Scan for the cell matching the given text and deliver its (x, y) coordinate at center. 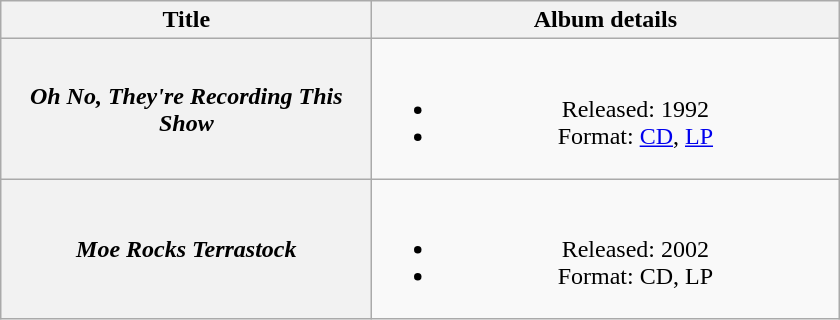
Title (186, 20)
Oh No, They're Recording This Show (186, 109)
Album details (606, 20)
Released: 2002Format: CD, LP (606, 249)
Moe Rocks Terrastock (186, 249)
Released: 1992Format: CD, LP (606, 109)
